From the cell containing the given text, extract its center point as [x, y] coordinate. 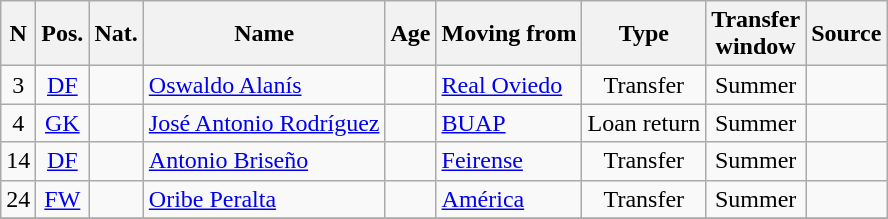
Pos. [62, 34]
Name [264, 34]
Nat. [116, 34]
GK [62, 123]
Transferwindow [756, 34]
FW [62, 199]
BUAP [509, 123]
Oribe Peralta [264, 199]
4 [18, 123]
Moving from [509, 34]
24 [18, 199]
Feirense [509, 161]
Loan return [644, 123]
Source [846, 34]
América [509, 199]
Antonio Briseño [264, 161]
N [18, 34]
3 [18, 85]
Oswaldo Alanís [264, 85]
José Antonio Rodríguez [264, 123]
Real Oviedo [509, 85]
Type [644, 34]
14 [18, 161]
Age [410, 34]
